Extract the [X, Y] coordinate from the center of the cell holding the provided text.  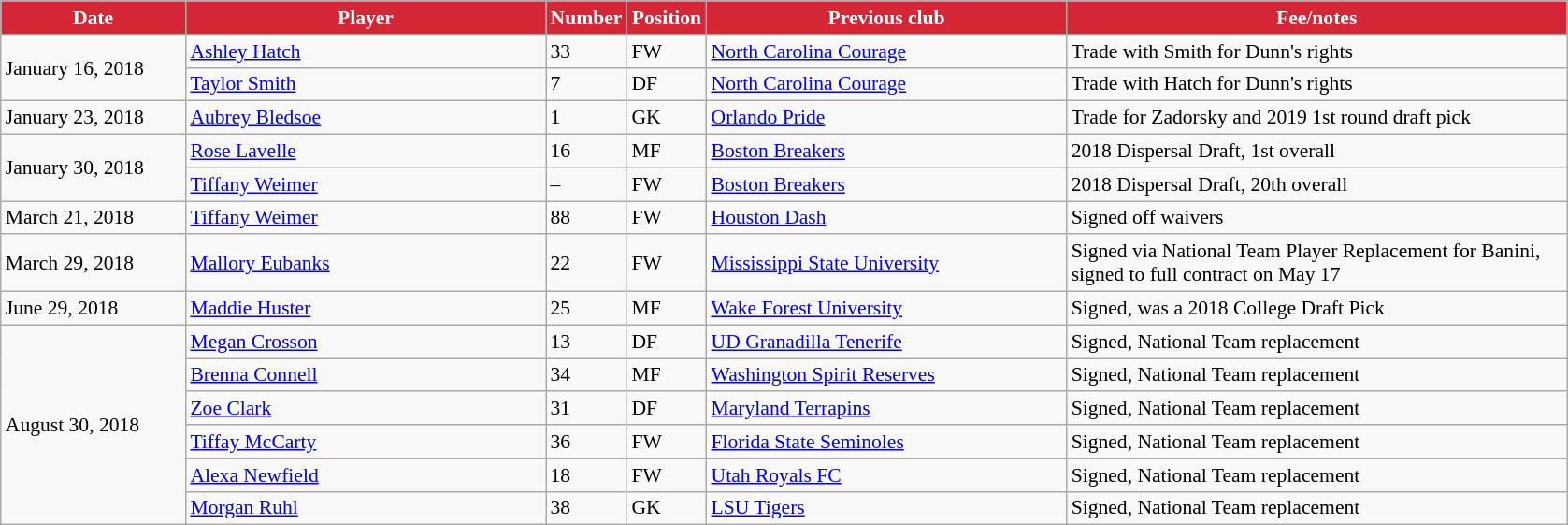
– [587, 184]
Morgan Ruhl [365, 508]
Maddie Huster [365, 309]
88 [587, 218]
22 [587, 264]
March 29, 2018 [94, 264]
18 [587, 475]
January 16, 2018 [94, 67]
January 23, 2018 [94, 118]
33 [587, 51]
Trade for Zadorsky and 2019 1st round draft pick [1316, 118]
Signed off waivers [1316, 218]
June 29, 2018 [94, 309]
Position [666, 18]
Fee/notes [1316, 18]
13 [587, 342]
Rose Lavelle [365, 152]
Ashley Hatch [365, 51]
Trade with Hatch for Dunn's rights [1316, 84]
36 [587, 442]
16 [587, 152]
UD Granadilla Tenerife [886, 342]
Utah Royals FC [886, 475]
25 [587, 309]
Orlando Pride [886, 118]
Date [94, 18]
Taylor Smith [365, 84]
2018 Dispersal Draft, 20th overall [1316, 184]
2018 Dispersal Draft, 1st overall [1316, 152]
7 [587, 84]
Player [365, 18]
Mallory Eubanks [365, 264]
31 [587, 409]
March 21, 2018 [94, 218]
Wake Forest University [886, 309]
Florida State Seminoles [886, 442]
Tiffay McCarty [365, 442]
Houston Dash [886, 218]
Signed, was a 2018 College Draft Pick [1316, 309]
Maryland Terrapins [886, 409]
Mississippi State University [886, 264]
Previous club [886, 18]
Trade with Smith for Dunn's rights [1316, 51]
Megan Crosson [365, 342]
Aubrey Bledsoe [365, 118]
38 [587, 508]
Brenna Connell [365, 375]
LSU Tigers [886, 508]
Number [587, 18]
1 [587, 118]
34 [587, 375]
January 30, 2018 [94, 168]
Washington Spirit Reserves [886, 375]
Alexa Newfield [365, 475]
Signed via National Team Player Replacement for Banini, signed to full contract on May 17 [1316, 264]
August 30, 2018 [94, 425]
Zoe Clark [365, 409]
